Determine the (X, Y) coordinate at the center of the cell enclosing the given text.  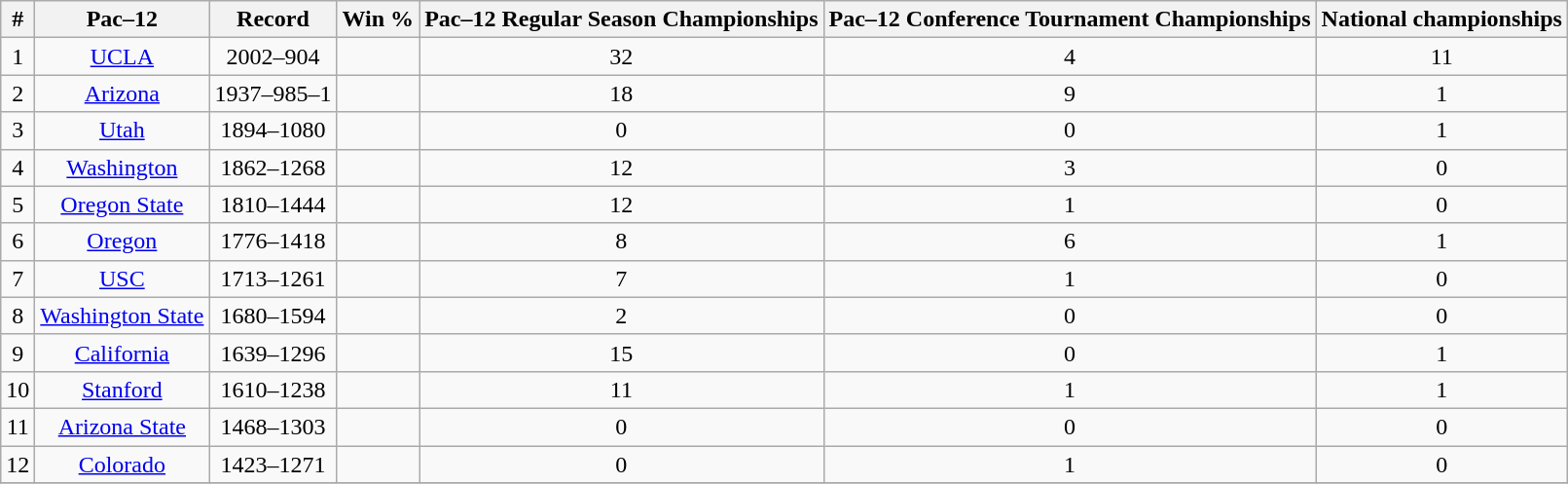
Washington (123, 168)
California (123, 353)
2002–904 (273, 56)
Record (273, 19)
# (18, 19)
Pac–12 Conference Tournament Championships (1070, 19)
Utah (123, 130)
Stanford (123, 390)
Oregon State (123, 205)
1810–1444 (273, 205)
Oregon (123, 242)
1680–1594 (273, 316)
1423–1271 (273, 465)
1894–1080 (273, 130)
10 (18, 390)
Arizona State (123, 427)
1639–1296 (273, 353)
UCLA (123, 56)
15 (621, 353)
1468–1303 (273, 427)
Washington State (123, 316)
Arizona (123, 93)
1937–985–1 (273, 93)
1776–1418 (273, 242)
National championships (1441, 19)
Pac–12 Regular Season Championships (621, 19)
Pac–12 (123, 19)
USC (123, 279)
1713–1261 (273, 279)
Win % (378, 19)
1610–1238 (273, 390)
32 (621, 56)
Colorado (123, 465)
5 (18, 205)
1862–1268 (273, 168)
18 (621, 93)
